Scan for the cell matching the given text and deliver its (X, Y) coordinate at center. 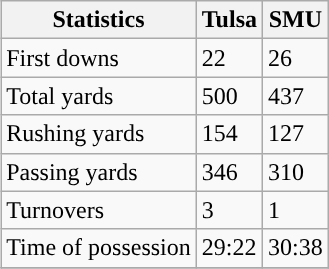
310 (296, 172)
SMU (296, 20)
Total yards (99, 96)
437 (296, 96)
154 (229, 134)
30:38 (296, 248)
Statistics (99, 20)
Turnovers (99, 210)
29:22 (229, 248)
Tulsa (229, 20)
3 (229, 210)
26 (296, 58)
1 (296, 210)
127 (296, 134)
Time of possession (99, 248)
22 (229, 58)
346 (229, 172)
First downs (99, 58)
500 (229, 96)
Passing yards (99, 172)
Rushing yards (99, 134)
